Search for the cell housing the specified text and yield its [x, y] center coordinate. 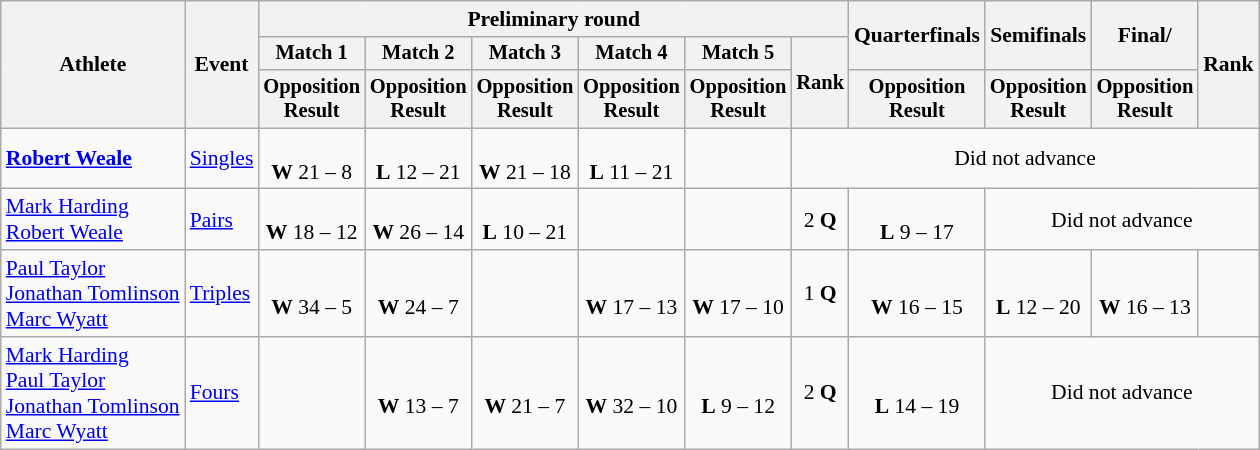
Pairs [222, 220]
W 34 – 5 [312, 294]
W 24 – 7 [418, 294]
W 16 – 13 [1146, 294]
L 10 – 21 [526, 220]
Final/ [1146, 36]
Fours [222, 393]
L 11 – 21 [632, 158]
Match 4 [632, 54]
Preliminary round [554, 19]
W 21 – 7 [526, 393]
Triples [222, 294]
W 26 – 14 [418, 220]
W 32 – 10 [632, 393]
Match 2 [418, 54]
Athlete [93, 64]
Singles [222, 158]
Match 3 [526, 54]
Mark HardingRobert Weale [93, 220]
W 13 – 7 [418, 393]
W 21 – 8 [312, 158]
W 17 – 13 [632, 294]
L 9 – 12 [738, 393]
1 Q [820, 294]
W 21 – 18 [526, 158]
L 12 – 21 [418, 158]
Robert Weale [93, 158]
L 14 – 19 [917, 393]
Match 5 [738, 54]
W 18 – 12 [312, 220]
Event [222, 64]
W 16 – 15 [917, 294]
Semifinals [1038, 36]
L 9 – 17 [917, 220]
Paul TaylorJonathan TomlinsonMarc Wyatt [93, 294]
Match 1 [312, 54]
Quarterfinals [917, 36]
Mark HardingPaul TaylorJonathan TomlinsonMarc Wyatt [93, 393]
W 17 – 10 [738, 294]
L 12 – 20 [1038, 294]
